Determine the (x, y) coordinate at the center of the cell enclosing the given text.  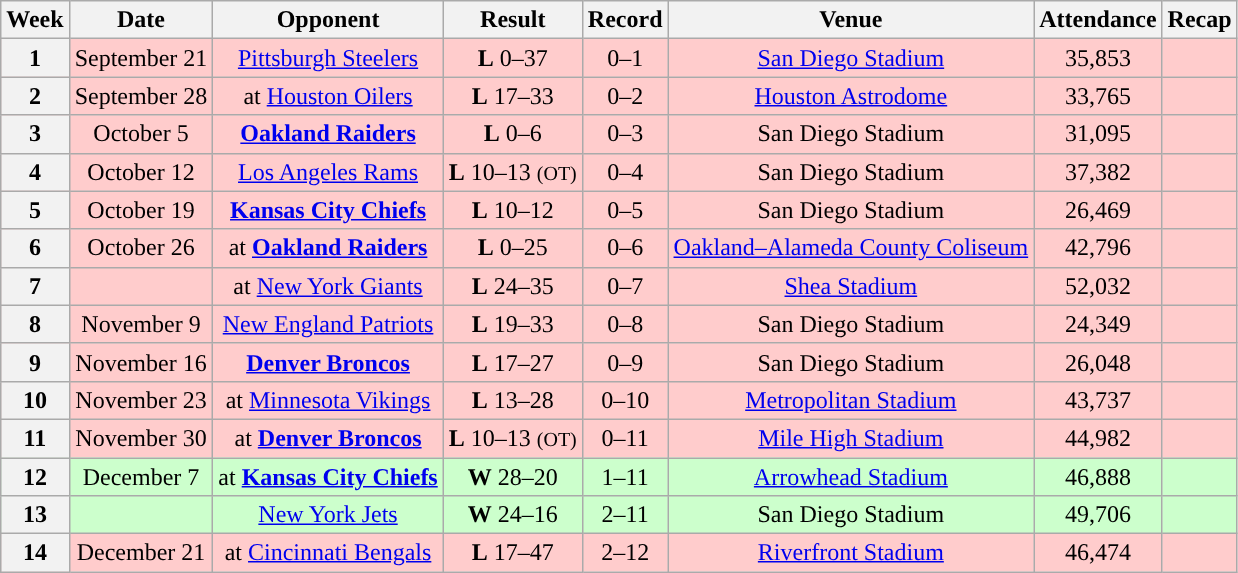
New York Jets (328, 515)
October 5 (141, 134)
31,095 (1098, 134)
1 (35, 58)
26,469 (1098, 210)
November 9 (141, 324)
0–9 (625, 362)
Recap (1200, 20)
November 30 (141, 438)
43,737 (1098, 400)
L 24–35 (512, 286)
W 28–20 (512, 477)
October 19 (141, 210)
September 21 (141, 58)
at Minnesota Vikings (328, 400)
Riverfront Stadium (851, 553)
0–3 (625, 134)
14 (35, 553)
W 24–16 (512, 515)
0–11 (625, 438)
December 21 (141, 553)
Result (512, 20)
October 12 (141, 172)
2–12 (625, 553)
Week (35, 20)
0–6 (625, 248)
49,706 (1098, 515)
0–4 (625, 172)
26,048 (1098, 362)
October 26 (141, 248)
L 0–25 (512, 248)
at New York Giants (328, 286)
New England Patriots (328, 324)
0–2 (625, 96)
Houston Astrodome (851, 96)
L 0–6 (512, 134)
at Denver Broncos (328, 438)
L 13–28 (512, 400)
42,796 (1098, 248)
November 16 (141, 362)
7 (35, 286)
5 (35, 210)
Opponent (328, 20)
Mile High Stadium (851, 438)
0–7 (625, 286)
4 (35, 172)
3 (35, 134)
52,032 (1098, 286)
1–11 (625, 477)
9 (35, 362)
2–11 (625, 515)
September 28 (141, 96)
December 7 (141, 477)
13 (35, 515)
44,982 (1098, 438)
35,853 (1098, 58)
at Oakland Raiders (328, 248)
0–10 (625, 400)
at Houston Oilers (328, 96)
2 (35, 96)
at Cincinnati Bengals (328, 553)
0–5 (625, 210)
Arrowhead Stadium (851, 477)
L 17–47 (512, 553)
24,349 (1098, 324)
L 17–27 (512, 362)
12 (35, 477)
11 (35, 438)
0–8 (625, 324)
Date (141, 20)
8 (35, 324)
Oakland–Alameda County Coliseum (851, 248)
6 (35, 248)
Oakland Raiders (328, 134)
33,765 (1098, 96)
L 0–37 (512, 58)
Pittsburgh Steelers (328, 58)
Kansas City Chiefs (328, 210)
Denver Broncos (328, 362)
at Kansas City Chiefs (328, 477)
L 10–12 (512, 210)
0–1 (625, 58)
Venue (851, 20)
Shea Stadium (851, 286)
November 23 (141, 400)
37,382 (1098, 172)
L 19–33 (512, 324)
Los Angeles Rams (328, 172)
46,888 (1098, 477)
Record (625, 20)
Metropolitan Stadium (851, 400)
Attendance (1098, 20)
L 17–33 (512, 96)
10 (35, 400)
46,474 (1098, 553)
